Identify which cell holds the provided text, then report its (x, y) central coordinate. 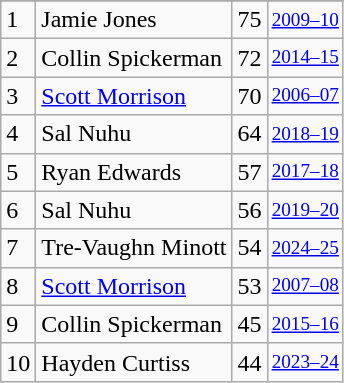
2019–20 (305, 210)
2007–08 (305, 286)
8 (18, 286)
Tre-Vaughn Minott (134, 248)
2009–10 (305, 20)
54 (250, 248)
2018–19 (305, 134)
2015–16 (305, 324)
1 (18, 20)
2017–18 (305, 172)
2024–25 (305, 248)
2014–15 (305, 58)
56 (250, 210)
70 (250, 96)
6 (18, 210)
2023–24 (305, 362)
Jamie Jones (134, 20)
3 (18, 96)
10 (18, 362)
7 (18, 248)
75 (250, 20)
64 (250, 134)
5 (18, 172)
2006–07 (305, 96)
45 (250, 324)
Ryan Edwards (134, 172)
44 (250, 362)
53 (250, 286)
72 (250, 58)
Hayden Curtiss (134, 362)
4 (18, 134)
57 (250, 172)
2 (18, 58)
9 (18, 324)
